Identify which cell holds the provided text, then report its [X, Y] central coordinate. 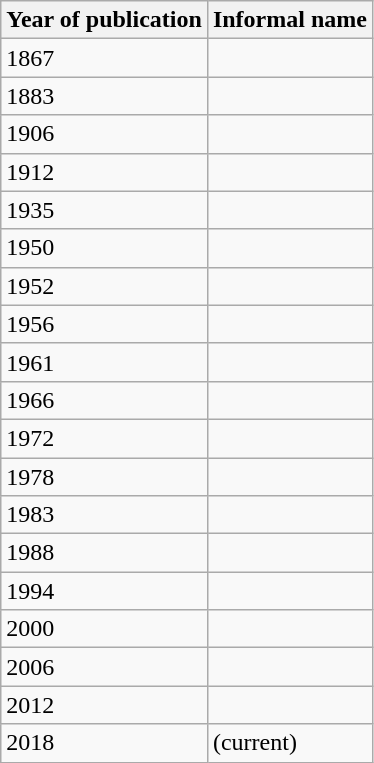
1956 [104, 324]
1961 [104, 362]
1966 [104, 400]
1988 [104, 553]
1978 [104, 477]
2006 [104, 667]
1950 [104, 248]
1983 [104, 515]
Informal name [290, 20]
1883 [104, 96]
Year of publication [104, 20]
1935 [104, 210]
1906 [104, 134]
(current) [290, 743]
1912 [104, 172]
1972 [104, 438]
1952 [104, 286]
1867 [104, 58]
1994 [104, 591]
2018 [104, 743]
2012 [104, 705]
2000 [104, 629]
